Search for the cell housing the specified text and yield its (x, y) center coordinate. 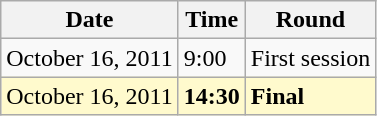
Date (90, 20)
Final (310, 96)
9:00 (212, 58)
Time (212, 20)
14:30 (212, 96)
First session (310, 58)
Round (310, 20)
